Search for the cell housing the specified text and yield its (x, y) center coordinate. 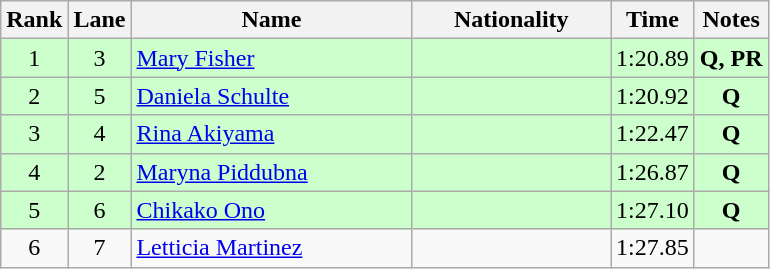
Time (653, 20)
1:27.85 (653, 248)
Q, PR (731, 58)
1:26.87 (653, 172)
Chikako Ono (272, 210)
7 (100, 248)
Daniela Schulte (272, 96)
Lane (100, 20)
Notes (731, 20)
Letticia Martinez (272, 248)
1:22.47 (653, 134)
Mary Fisher (272, 58)
1:20.89 (653, 58)
1:20.92 (653, 96)
Maryna Piddubna (272, 172)
Rina Akiyama (272, 134)
1:27.10 (653, 210)
Nationality (512, 20)
Name (272, 20)
1 (34, 58)
Rank (34, 20)
